Search for the cell housing the specified text and yield its (x, y) center coordinate. 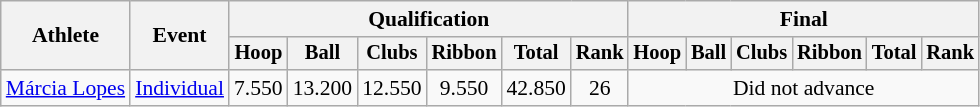
42.850 (536, 88)
Final (803, 19)
12.550 (392, 88)
Márcia Lopes (66, 88)
7.550 (258, 88)
Event (180, 36)
26 (600, 88)
Athlete (66, 36)
Individual (180, 88)
Did not advance (803, 88)
13.200 (322, 88)
Qualification (428, 19)
9.550 (464, 88)
